Search for the cell housing the specified text and yield its (x, y) center coordinate. 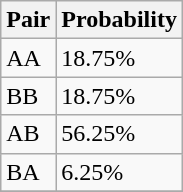
56.25% (120, 134)
AA (28, 58)
BA (28, 172)
Probability (120, 20)
Pair (28, 20)
6.25% (120, 172)
BB (28, 96)
AB (28, 134)
